Capture the cell that displays the provided text and extract its (X, Y) central coordinate. 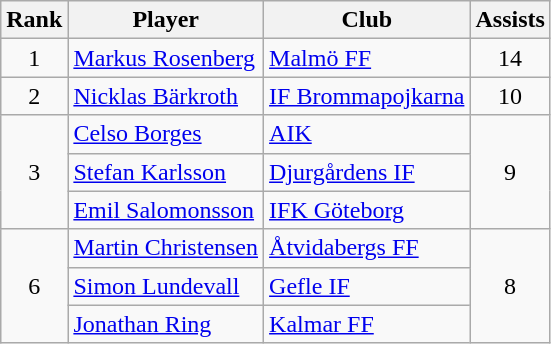
6 (34, 286)
Markus Rosenberg (166, 58)
Club (367, 20)
14 (510, 58)
1 (34, 58)
Malmö FF (367, 58)
10 (510, 96)
2 (34, 96)
Nicklas Bärkroth (166, 96)
Djurgårdens IF (367, 172)
Kalmar FF (367, 324)
Celso Borges (166, 134)
9 (510, 172)
IFK Göteborg (367, 210)
Emil Salomonsson (166, 210)
AIK (367, 134)
Player (166, 20)
Stefan Karlsson (166, 172)
Gefle IF (367, 286)
Jonathan Ring (166, 324)
Simon Lundevall (166, 286)
IF Brommapojkarna (367, 96)
8 (510, 286)
Åtvidabergs FF (367, 248)
Assists (510, 20)
3 (34, 172)
Martin Christensen (166, 248)
Rank (34, 20)
